Find where the given text appears and provide that cell's center as [X, Y] coordinate. 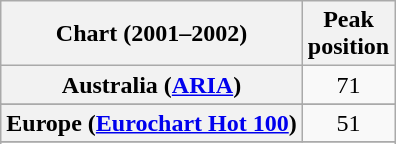
Australia (ARIA) [152, 85]
Peakposition [348, 34]
Europe (Eurochart Hot 100) [152, 123]
Chart (2001–2002) [152, 34]
51 [348, 123]
71 [348, 85]
